Locate the cell with the specified text and output its (x, y) center coordinate. 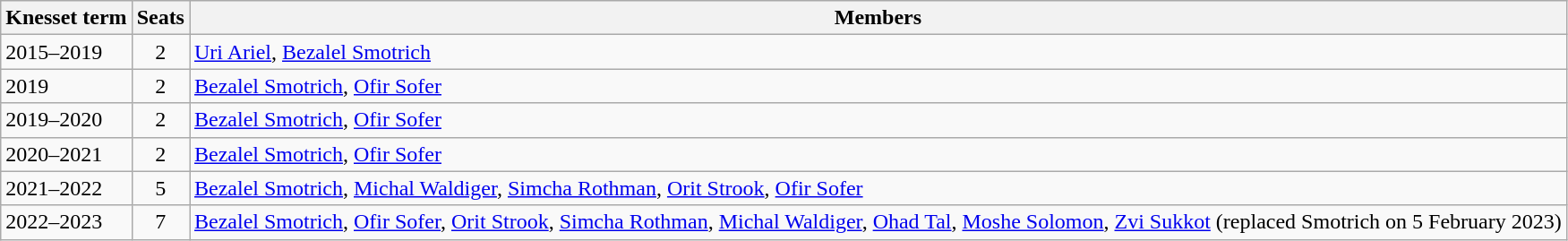
7 (160, 222)
2020–2021 (66, 154)
2019 (66, 86)
Bezalel Smotrich, Michal Waldiger, Simcha Rothman, Orit Strook, Ofir Sofer (878, 188)
Knesset term (66, 18)
2022–2023 (66, 222)
5 (160, 188)
Seats (160, 18)
Uri Ariel, Bezalel Smotrich (878, 52)
2015–2019 (66, 52)
2019–2020 (66, 120)
Members (878, 18)
2021–2022 (66, 188)
